Return [X, Y] of the center of cell containing provided text 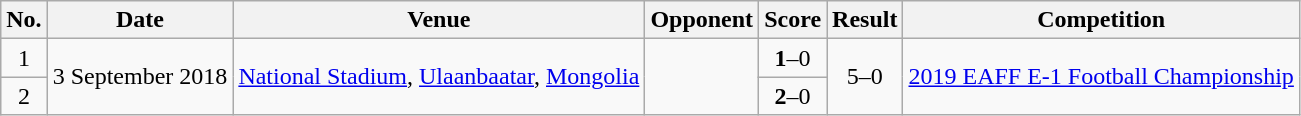
Score [793, 20]
Competition [1101, 20]
2019 EAFF E-1 Football Championship [1101, 77]
Opponent [702, 20]
No. [24, 20]
Venue [439, 20]
1–0 [793, 58]
5–0 [865, 77]
1 [24, 58]
National Stadium, Ulaanbaatar, Mongolia [439, 77]
2 [24, 96]
2–0 [793, 96]
Result [865, 20]
Date [140, 20]
3 September 2018 [140, 77]
